Pinpoint the cell where the given text exists, returning its (x, y) midpoint coordinate. 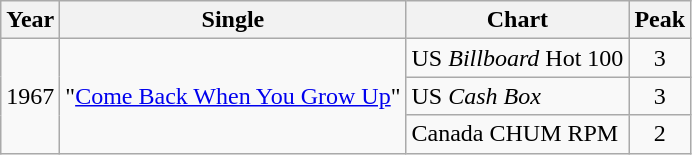
1967 (30, 96)
US Billboard Hot 100 (518, 58)
"Come Back When You Grow Up" (233, 96)
Canada CHUM RPM (518, 134)
Single (233, 20)
US Cash Box (518, 96)
Peak (660, 20)
Chart (518, 20)
2 (660, 134)
Year (30, 20)
